Provide the [x, y] coordinate of the cell's center where the given text is located.  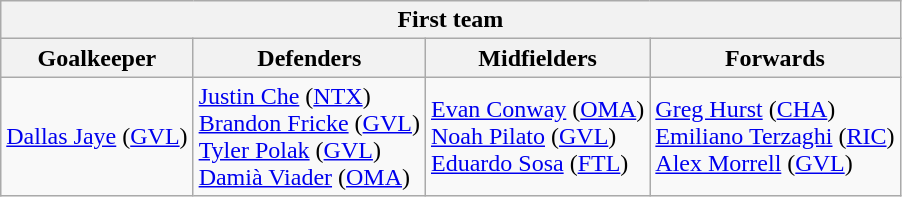
Forwards [775, 58]
Midfielders [537, 58]
Greg Hurst (CHA) Emiliano Terzaghi (RIC) Alex Morrell (GVL) [775, 136]
First team [450, 20]
Dallas Jaye (GVL) [97, 136]
Justin Che (NTX) Brandon Fricke (GVL) Tyler Polak (GVL) Damià Viader (OMA) [309, 136]
Goalkeeper [97, 58]
Defenders [309, 58]
Evan Conway (OMA) Noah Pilato (GVL) Eduardo Sosa (FTL) [537, 136]
